Output the [X, Y] coordinate of the center of the cell containing the given text.  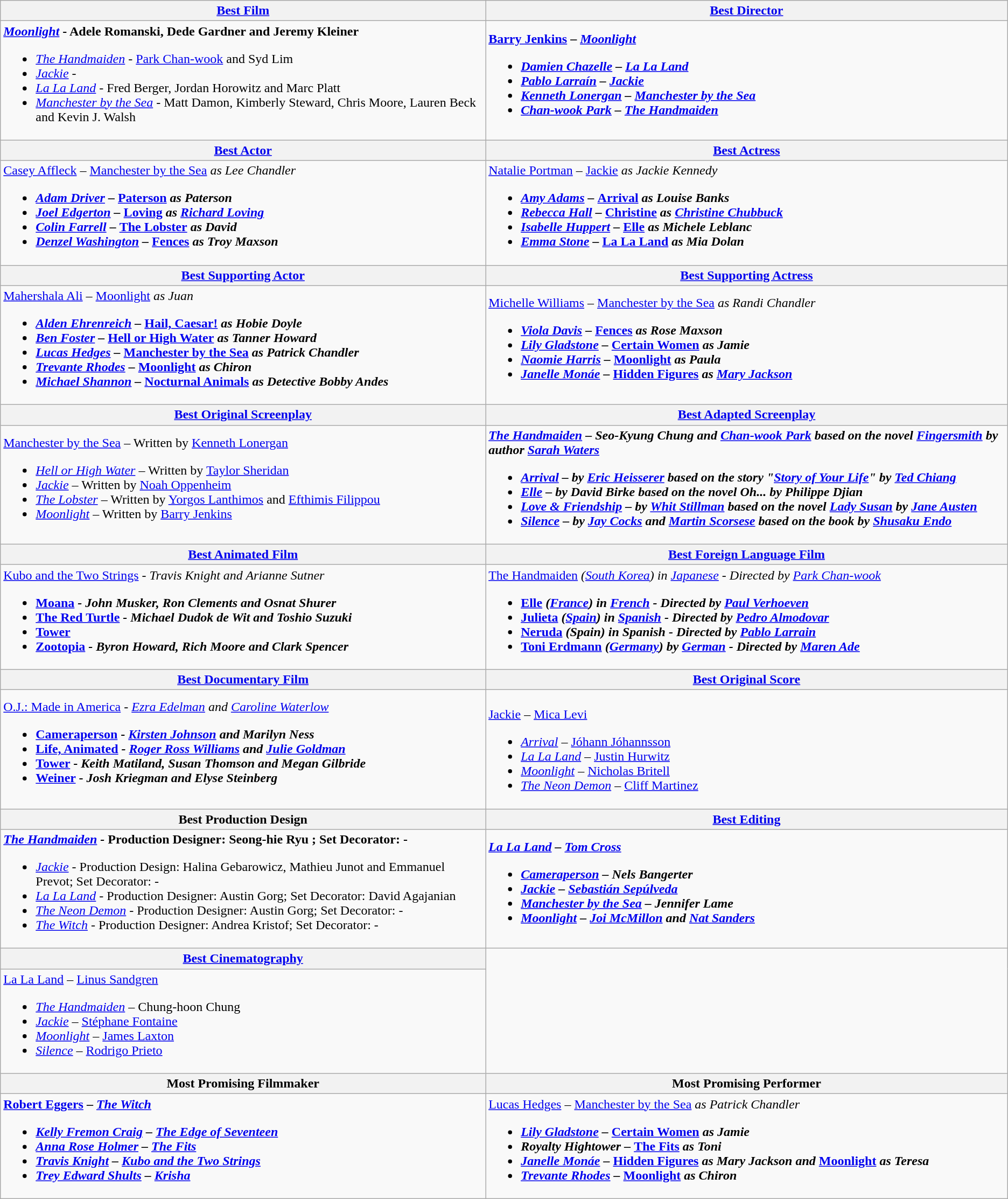
Best Animated Film [243, 554]
Best Supporting Actor [243, 275]
Best Director [747, 11]
Most Promising Performer [747, 1084]
Jackie – Mica LeviArrival – Jóhann JóhannssonLa La Land – Justin HurwitzMoonlight – Nicholas BritellThe Neon Demon – Cliff Martinez [747, 749]
Best Film [243, 11]
Barry Jenkins – MoonlightDamien Chazelle – La La LandPablo Larraín – JackieKenneth Lonergan – Manchester by the SeaChan-wook Park – The Handmaiden [747, 81]
Best Editing [747, 819]
Best Production Design [243, 819]
Best Actress [747, 150]
Best Foreign Language Film [747, 554]
Best Cinematography [243, 959]
Best Supporting Actress [747, 275]
Best Original Score [747, 679]
La La Land – Linus SandgrenThe Handmaiden – Chung-hoon ChungJackie – Stéphane FontaineMoonlight – James LaxtonSilence – Rodrigo Prieto [243, 1021]
Best Documentary Film [243, 679]
Best Adapted Screenplay [747, 415]
Best Actor [243, 150]
Most Promising Filmmaker [243, 1084]
Best Original Screenplay [243, 415]
